Find where the given text appears and provide that cell's center as (x, y) coordinate. 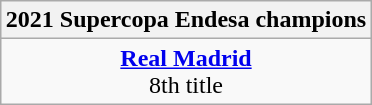
Real Madrid8th title (186, 72)
2021 Supercopa Endesa champions (186, 20)
